Extract the (x, y) coordinate from the center of the cell holding the provided text.  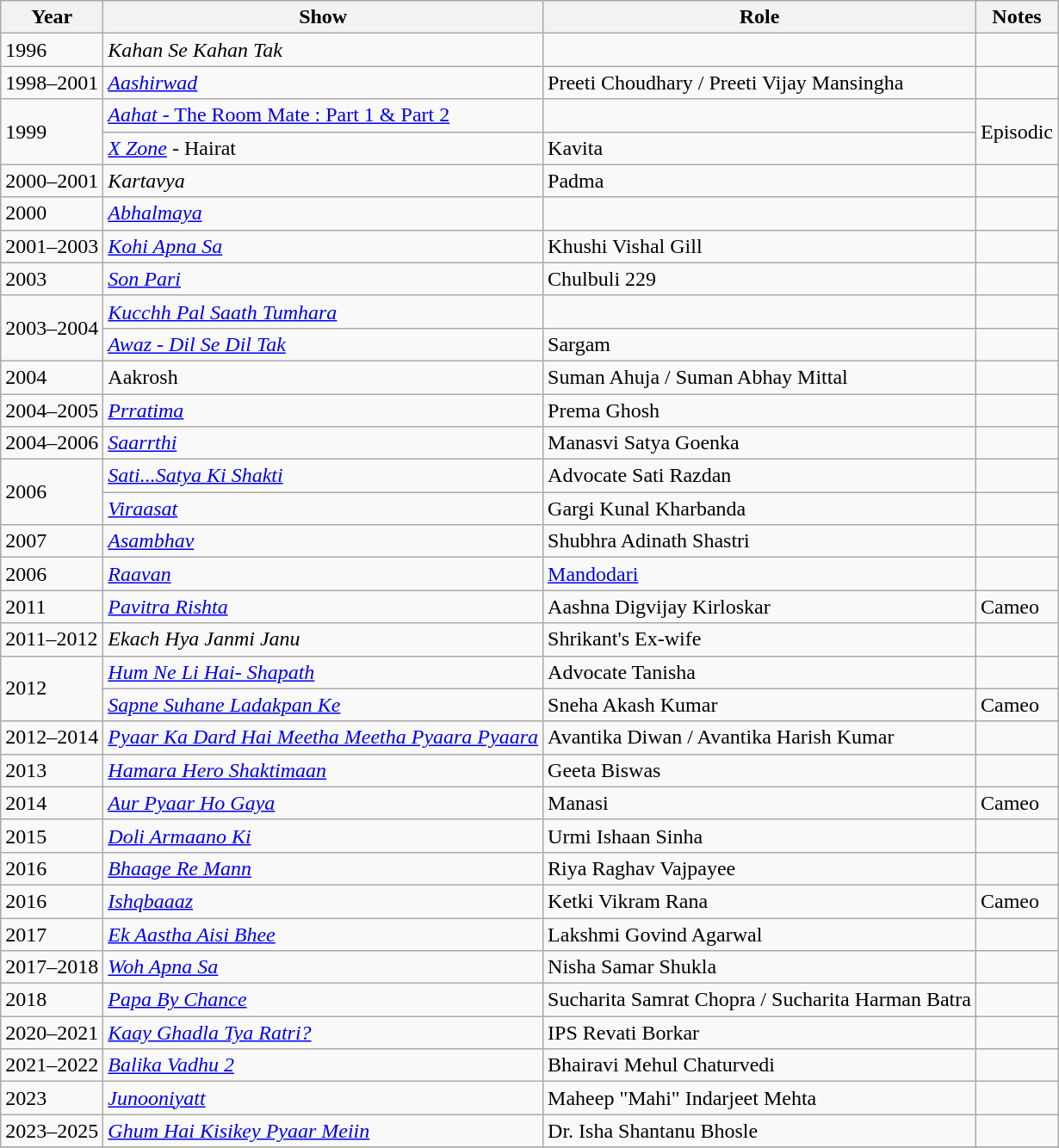
Kartavya (324, 181)
Ekach Hya Janmi Janu (324, 639)
2023–2025 (52, 1131)
Chulbuli 229 (759, 279)
Ek Aastha Aisi Bhee (324, 934)
2003–2004 (52, 328)
Papa By Chance (324, 1000)
Sati...Satya Ki Shakti (324, 476)
2007 (52, 541)
Sneha Akash Kumar (759, 705)
Ketki Vikram Rana (759, 901)
Sapne Suhane Ladakpan Ke (324, 705)
Padma (759, 181)
Manasi (759, 803)
2021–2022 (52, 1065)
Maheep "Mahi" Indarjeet Mehta (759, 1098)
Bhaage Re Mann (324, 868)
2015 (52, 836)
Junooniyatt (324, 1098)
Aur Pyaar Ho Gaya (324, 803)
Shrikant's Ex-wife (759, 639)
Aakrosh (324, 377)
Ishqbaaaz (324, 901)
Aashirwad (324, 83)
Aahat - The Room Mate : Part 1 & Part 2 (324, 115)
Gargi Kunal Kharbanda (759, 509)
X Zone - Hairat (324, 148)
Doli Armaano Ki (324, 836)
Balika Vadhu 2 (324, 1065)
Bhairavi Mehul Chaturvedi (759, 1065)
Woh Apna Sa (324, 967)
Kucchh Pal Saath Tumhara (324, 312)
Riya Raghav Vajpayee (759, 868)
Pyaar Ka Dard Hai Meetha Meetha Pyaara Pyaara (324, 738)
1998–2001 (52, 83)
Kaay Ghadla Tya Ratri? (324, 1033)
2000–2001 (52, 181)
Kavita (759, 148)
Sargam (759, 344)
Hamara Hero Shaktimaan (324, 770)
Asambhav (324, 541)
Saarrthi (324, 443)
Dr. Isha Shantanu Bhosle (759, 1131)
Hum Ne Li Hai- Shapath (324, 672)
Lakshmi Govind Agarwal (759, 934)
Urmi Ishaan Sinha (759, 836)
Ghum Hai Kisikey Pyaar Meiin (324, 1131)
Abhalmaya (324, 213)
Kohi Apna Sa (324, 246)
Advocate Tanisha (759, 672)
Kahan Se Kahan Tak (324, 50)
2020–2021 (52, 1033)
Sucharita Samrat Chopra / Sucharita Harman Batra (759, 1000)
2011 (52, 607)
2018 (52, 1000)
Role (759, 17)
2012–2014 (52, 738)
Avantika Diwan / Avantika Harish Kumar (759, 738)
1996 (52, 50)
Year (52, 17)
Manasvi Satya Goenka (759, 443)
2017–2018 (52, 967)
2003 (52, 279)
Raavan (324, 574)
Episodic (1016, 132)
2017 (52, 934)
Preeti Choudhary / Preeti Vijay Mansingha (759, 83)
Prema Ghosh (759, 410)
2012 (52, 688)
1999 (52, 132)
2023 (52, 1098)
Prratima (324, 410)
Mandodari (759, 574)
2004–2006 (52, 443)
Notes (1016, 17)
Khushi Vishal Gill (759, 246)
2001–2003 (52, 246)
2004 (52, 377)
2004–2005 (52, 410)
Show (324, 17)
Suman Ahuja / Suman Abhay Mittal (759, 377)
Pavitra Rishta (324, 607)
Son Pari (324, 279)
2013 (52, 770)
Aashna Digvijay Kirloskar (759, 607)
Advocate Sati Razdan (759, 476)
Nisha Samar Shukla (759, 967)
Viraasat (324, 509)
2014 (52, 803)
Shubhra Adinath Shastri (759, 541)
Awaz - Dil Se Dil Tak (324, 344)
2000 (52, 213)
IPS Revati Borkar (759, 1033)
Geeta Biswas (759, 770)
2011–2012 (52, 639)
